Search for the cell housing the specified text and yield its [x, y] center coordinate. 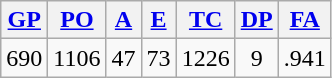
1106 [77, 58]
47 [124, 58]
E [158, 20]
1226 [206, 58]
73 [158, 58]
DP [256, 20]
690 [24, 58]
PO [77, 20]
FA [304, 20]
TC [206, 20]
.941 [304, 58]
A [124, 20]
9 [256, 58]
GP [24, 20]
